Return the [x, y] coordinate for the center point of the cell that contains the specified text.  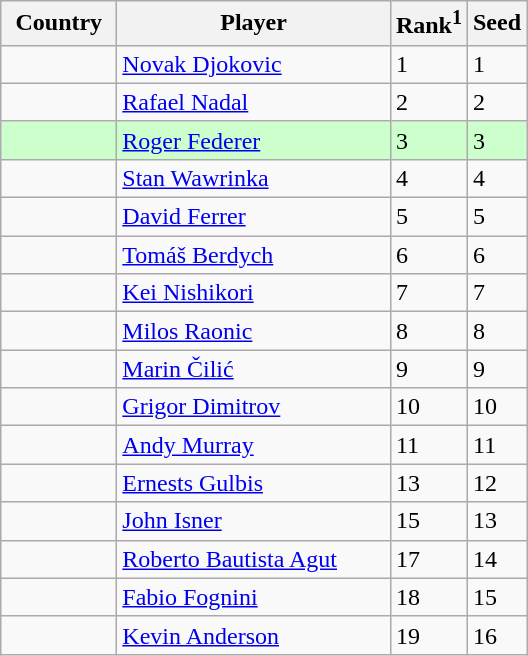
Novak Djokovic [254, 64]
17 [428, 559]
12 [496, 483]
Kei Nishikori [254, 293]
Fabio Fognini [254, 597]
18 [428, 597]
Player [254, 24]
David Ferrer [254, 217]
Rafael Nadal [254, 102]
Seed [496, 24]
Stan Wawrinka [254, 178]
14 [496, 559]
Country [59, 24]
Marin Čilić [254, 369]
Tomáš Berdych [254, 255]
Kevin Anderson [254, 635]
Rank1 [428, 24]
Roberto Bautista Agut [254, 559]
19 [428, 635]
Andy Murray [254, 445]
John Isner [254, 521]
16 [496, 635]
Roger Federer [254, 140]
Milos Raonic [254, 331]
Grigor Dimitrov [254, 407]
Ernests Gulbis [254, 483]
